Return the (x, y) coordinate for the center point of the cell that contains the specified text.  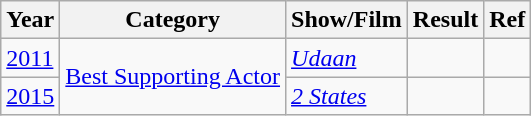
Category (173, 20)
Udaan (347, 58)
Year (30, 20)
Ref (508, 20)
2015 (30, 96)
2 States (347, 96)
Result (445, 20)
Best Supporting Actor (173, 77)
2011 (30, 58)
Show/Film (347, 20)
